Output the (x, y) coordinate of the center of the cell containing the given text.  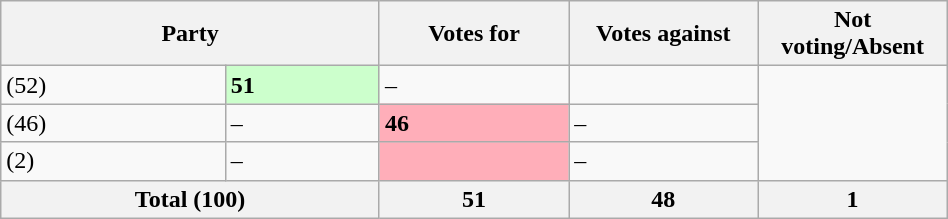
(52) (113, 85)
48 (664, 199)
Total (100) (190, 199)
Votes for (474, 34)
Not voting/Absent (852, 34)
1 (852, 199)
(2) (113, 161)
(46) (113, 123)
Votes against (664, 34)
46 (474, 123)
Party (190, 34)
